Scan for the cell matching the given text and deliver its [x, y] coordinate at center. 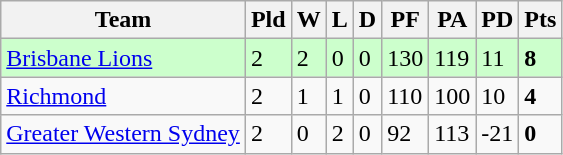
PF [406, 20]
130 [406, 58]
-21 [498, 134]
Richmond [124, 96]
11 [498, 58]
Brisbane Lions [124, 58]
PD [498, 20]
Greater Western Sydney [124, 134]
10 [498, 96]
Pld [268, 20]
100 [452, 96]
113 [452, 134]
Pts [540, 20]
8 [540, 58]
PA [452, 20]
119 [452, 58]
110 [406, 96]
L [340, 20]
D [367, 20]
92 [406, 134]
Team [124, 20]
4 [540, 96]
W [308, 20]
